Locate the cell with the specified text and output its (x, y) center coordinate. 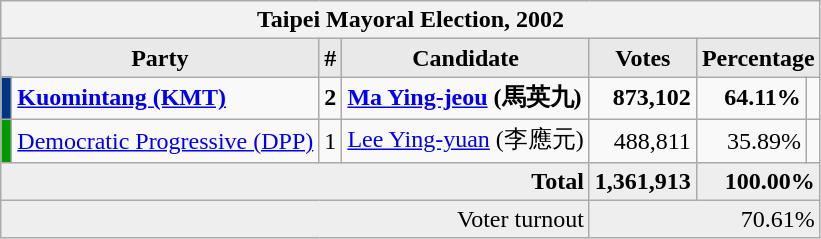
Democratic Progressive (DPP) (166, 140)
100.00% (758, 181)
Taipei Mayoral Election, 2002 (411, 20)
Total (296, 181)
Candidate (466, 58)
873,102 (642, 98)
# (330, 58)
Lee Ying-yuan (李應元) (466, 140)
1,361,913 (642, 181)
64.11% (751, 98)
70.61% (704, 219)
1 (330, 140)
Party (160, 58)
2 (330, 98)
488,811 (642, 140)
Votes (642, 58)
Kuomintang (KMT) (166, 98)
35.89% (751, 140)
Voter turnout (296, 219)
Ma Ying-jeou (馬英九) (466, 98)
Percentage (758, 58)
